Pinpoint the cell where the given text exists, returning its (x, y) midpoint coordinate. 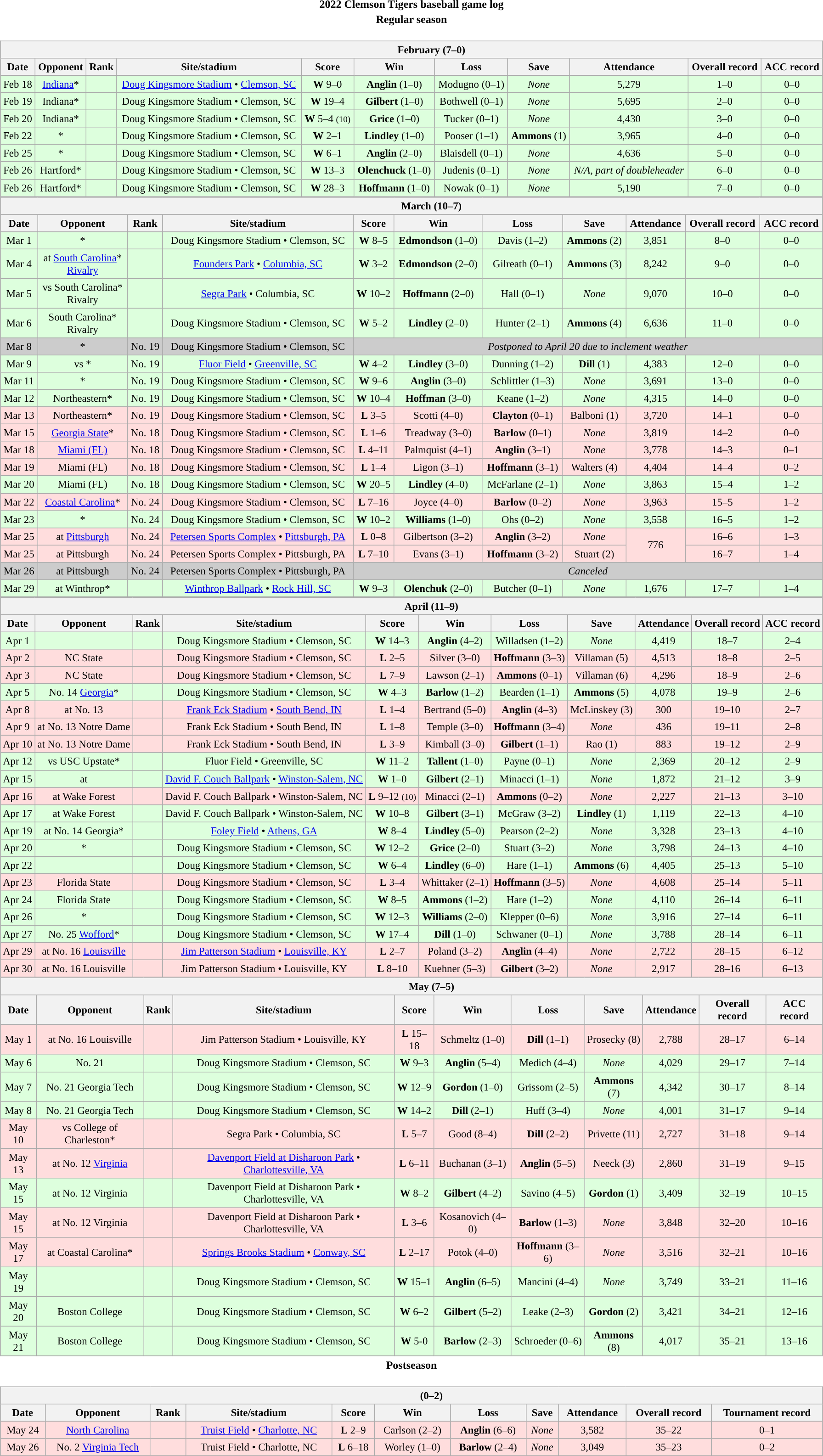
Mar 12 (19, 398)
L 9–12 (10) (392, 796)
Minacci (2–1) (455, 796)
Treadway (3–0) (438, 433)
Apr 30 (17, 969)
W 10–8 (392, 813)
6–0 (725, 170)
Anglin (6–5) (473, 1282)
Walters (4) (594, 467)
Mar 13 (19, 416)
L 3–6 (414, 1222)
15–4 (722, 484)
Pooser (1–1) (471, 136)
Ammons (2) (594, 240)
W 17–4 (392, 934)
Ammons (7) (614, 1086)
Williams (1–0) (438, 519)
Prosecky (8) (614, 1040)
Clayton (0–1) (523, 416)
Mar 9 (19, 364)
Privette (11) (614, 1133)
4,296 (663, 675)
Barlow (1–2) (455, 692)
7–14 (795, 1063)
Villaman (6) (602, 675)
Apr 1 (17, 641)
Gilbert (2–1) (455, 779)
4,608 (663, 883)
No. 21 (90, 1063)
Edmondson (2–0) (438, 264)
Anglin (5–5) (548, 1164)
W 28–3 (327, 188)
3,916 (663, 917)
W 6–4 (392, 865)
6–14 (795, 1040)
Grissom (2–5) (548, 1086)
10–15 (795, 1193)
L 2–17 (414, 1253)
3,328 (663, 831)
Mancini (4–4) (548, 1282)
Medich (4–4) (548, 1063)
Schmeltz (1–0) (473, 1040)
W 12–9 (414, 1086)
Kosanovich (4–0) (473, 1222)
8–14 (795, 1086)
Olenchuck (1–0) (394, 170)
W 10–4 (373, 398)
7–0 (725, 188)
Gilbert (3–2) (529, 969)
W 20–5 (373, 484)
Klepper (0–6) (529, 917)
Mar 20 (19, 484)
May 26 (23, 1447)
883 (663, 744)
19–9 (727, 692)
Gilbert (1–0) (394, 101)
436 (663, 727)
Apr 19 (17, 831)
Nowak (0–1) (471, 188)
34–21 (733, 1311)
Huff (3–4) (548, 1110)
Olenchuk (2–0) (438, 588)
Apr 16 (17, 796)
Apr 15 (17, 779)
18–7 (727, 641)
11–0 (722, 323)
25–14 (727, 883)
8,242 (656, 264)
L 3–4 (392, 883)
Apr 23 (17, 883)
2,917 (663, 969)
Palmquist (4–1) (438, 450)
24–13 (727, 848)
3,749 (671, 1282)
Poland (3–2) (455, 951)
14–0 (722, 398)
L 2–5 (392, 658)
Balboni (1) (594, 416)
W 5–4 (10) (327, 119)
Mar 5 (19, 293)
4,430 (629, 119)
April (11–9) (411, 606)
Barlow (1–3) (548, 1222)
Dill (1–0) (455, 934)
May 17 (18, 1253)
at Winthrop* (83, 588)
May 20 (18, 1311)
Lindley (3–0) (438, 364)
L 7–10 (373, 554)
vs College of Charleston* (90, 1133)
4–0 (725, 136)
Tournament record (767, 1413)
Modugno (0–1) (471, 84)
3,778 (656, 450)
at No. 13 (84, 710)
McGraw (3–2) (529, 813)
14–3 (722, 450)
3,720 (656, 416)
4,636 (629, 153)
2,860 (671, 1164)
Tallent (1–0) (455, 761)
2,369 (663, 761)
Keane (1–2) (523, 398)
Anglin (3–0) (438, 381)
N/A, part of doubleheader (629, 170)
4,001 (671, 1110)
3,965 (629, 136)
3,409 (671, 1193)
Blaisdell (0–1) (471, 153)
at Coastal Carolina* (90, 1253)
6–13 (793, 969)
6–12 (793, 951)
Apr 3 (17, 675)
3,848 (671, 1222)
W 3–2 (373, 264)
Lindley (2–0) (438, 323)
Grice (1–0) (394, 119)
L 0–8 (373, 536)
W 8–4 (392, 831)
3,863 (656, 484)
McLinskey (3) (602, 710)
Apr 24 (17, 899)
L 5–7 (414, 1133)
L 3–9 (392, 744)
13–0 (722, 381)
Schlittler (1–3) (523, 381)
Kuehner (5–3) (455, 969)
1,676 (656, 588)
Mar 29 (19, 588)
32–21 (733, 1253)
Georgia State* (83, 433)
Barlow (0–2) (523, 502)
Butcher (0–1) (523, 588)
Hoffmann (3–3) (529, 658)
22–13 (727, 813)
Bertrand (5–0) (455, 710)
Lindley (5–0) (455, 831)
Rao (1) (602, 744)
Payne (0–1) (529, 761)
Dill (2–2) (548, 1133)
Mar 15 (19, 433)
Barlow (0–1) (523, 433)
Minacci (1–1) (529, 779)
12–16 (795, 1311)
May 1 (18, 1040)
2,722 (663, 951)
1–0 (725, 84)
14–4 (722, 467)
Ohs (0–2) (523, 519)
Lindley (1) (602, 813)
No. 14 Georgia* (84, 692)
29–17 (733, 1063)
16–5 (722, 519)
Gordon (1) (614, 1193)
Springs Brooks Stadium • Conway, SC (284, 1253)
Worley (1–0) (412, 1447)
9–15 (795, 1164)
Carlson (2–2) (412, 1430)
1,872 (663, 779)
Mar 4 (19, 264)
May 24 (23, 1430)
Barlow (2–3) (473, 1341)
May 19 (18, 1282)
No. 2 Virginia Tech (97, 1447)
vs * (83, 364)
Lawson (2–1) (455, 675)
Ammons (6) (602, 865)
Hall (0–1) (523, 293)
28–15 (727, 951)
Hoffmann (3–1) (523, 467)
13–16 (795, 1341)
Apr 2 (17, 658)
W 6–1 (327, 153)
5–0 (725, 153)
Foley Field • Athens, GA (264, 831)
Williams (2–0) (455, 917)
Ligon (3–1) (438, 467)
2–4 (793, 641)
Good (8–4) (473, 1133)
W 8–2 (414, 1193)
Temple (3–0) (455, 727)
Hunter (2–1) (523, 323)
Evans (3–1) (438, 554)
Canceled (588, 571)
Anglin (2–0) (394, 153)
Mar 1 (19, 240)
30–17 (733, 1086)
Apr 20 (17, 848)
2,227 (663, 796)
5–10 (793, 865)
11–16 (795, 1282)
Hoffmann (3–5) (529, 883)
Apr 8 (17, 710)
Mar 23 (19, 519)
17–7 (722, 588)
May 21 (18, 1341)
Ammons (1) (539, 136)
Gilbert (4–2) (473, 1193)
Anglin (4–4) (529, 951)
Hare (1–2) (529, 899)
May (7–5) (411, 987)
L 6–18 (354, 1447)
Schwaner (0–1) (529, 934)
5,695 (629, 101)
776 (656, 545)
(0–2) (411, 1395)
Judenis (0–1) (471, 170)
2,788 (671, 1040)
Tucker (0–1) (471, 119)
35–21 (733, 1341)
32–20 (733, 1222)
W 4–3 (392, 692)
28–16 (727, 969)
Villaman (5) (602, 658)
26–14 (727, 899)
Apr 9 (17, 727)
4,513 (663, 658)
12–0 (722, 364)
Mar 26 (19, 571)
5–11 (793, 883)
4,342 (671, 1086)
Hoffmann (1–0) (394, 188)
Willadsen (1–2) (529, 641)
16–7 (722, 554)
2–7 (793, 710)
South Carolina*Rivalry (83, 323)
3,421 (671, 1311)
19–10 (727, 710)
No. 25 Wofford* (84, 934)
1–3 (791, 536)
2–5 (793, 658)
300 (663, 710)
W 11–2 (392, 761)
Silver (3–0) (455, 658)
Founders Park • Columbia, SC (258, 264)
at (84, 779)
W 15–1 (414, 1282)
Lindley (4–0) (438, 484)
Ammons (4) (594, 323)
35–23 (669, 1447)
Pearson (2–2) (529, 831)
W 2–1 (327, 136)
Ammons (1–2) (455, 899)
Dunning (1–2) (523, 364)
Ammons (3) (594, 264)
18–8 (727, 658)
L 2–7 (392, 951)
4,383 (656, 364)
9,070 (656, 293)
3–9 (793, 779)
8–0 (722, 240)
March (10–7) (411, 206)
4,405 (663, 865)
19–11 (727, 727)
May 6 (18, 1063)
Barlow (2–4) (488, 1447)
Dill (2–1) (473, 1110)
3,851 (656, 240)
3–0 (725, 119)
31–17 (733, 1110)
Joyce (4–0) (438, 502)
Bothwell (0–1) (471, 101)
6,636 (656, 323)
3,558 (656, 519)
3,798 (663, 848)
32–19 (733, 1193)
Apr 10 (17, 744)
25–13 (727, 865)
W 19–4 (327, 101)
Lindley (6–0) (455, 865)
W 5-0 (414, 1341)
21–12 (727, 779)
14–2 (722, 433)
4,029 (671, 1063)
4,017 (671, 1341)
Buchanan (3–1) (473, 1164)
Mar 22 (19, 502)
W 5–2 (373, 323)
Ammons (0–2) (529, 796)
Apr 22 (17, 865)
L 15–18 (414, 1040)
Savino (4–5) (548, 1193)
North Carolina (97, 1430)
W 14–2 (414, 1110)
21–13 (727, 796)
31–18 (733, 1133)
27–14 (727, 917)
L 1–6 (373, 433)
Gilbert (5–2) (473, 1311)
31–19 (733, 1164)
Ammons (5) (602, 692)
vs South Carolina*Rivalry (83, 293)
Hare (1–1) (529, 865)
23–13 (727, 831)
Ammons (8) (614, 1341)
33–21 (733, 1282)
Feb 19 (18, 101)
2,727 (671, 1133)
35–22 (669, 1430)
14–1 (722, 416)
Anglin (3–1) (523, 450)
February (7–0) (411, 50)
19–12 (727, 744)
W 12–2 (392, 848)
Feb 22 (18, 136)
Winthrop Ballpark • Rock Hill, SC (258, 588)
Grice (2–0) (455, 848)
28–14 (727, 934)
4,110 (663, 899)
Anglin (3–2) (523, 536)
L 3–5 (373, 416)
Gilreath (0–1) (523, 264)
3,691 (656, 381)
Apr 5 (17, 692)
15–5 (722, 502)
Gilbertson (3–2) (438, 536)
Anglin (6–6) (488, 1430)
McFarlane (2–1) (523, 484)
3,582 (592, 1430)
Leake (2–3) (548, 1311)
Neeck (3) (614, 1164)
Hoffmann (3–2) (523, 554)
Stuart (2) (594, 554)
20–12 (727, 761)
L 8–10 (392, 969)
Feb 25 (18, 153)
3,788 (663, 934)
Ammons (0–1) (529, 675)
5,279 (629, 84)
Apr 17 (17, 813)
Dill (1) (594, 364)
Postponed to April 20 due to inclement weather (588, 347)
W 6–2 (414, 1311)
Anglin (1–0) (394, 84)
Whittaker (2–1) (455, 883)
Potok (4–0) (473, 1253)
L 1–8 (392, 727)
Gilbert (3–1) (455, 813)
L 7–9 (392, 675)
5,190 (629, 188)
Anglin (5–4) (473, 1063)
L 7–16 (373, 502)
Schroeder (0–6) (548, 1341)
Kimball (3–0) (455, 744)
W 12–3 (392, 917)
Mar 19 (19, 467)
Apr 26 (17, 917)
Gilbert (1–1) (529, 744)
3,516 (671, 1253)
W 1–0 (392, 779)
Anglin (4–3) (529, 710)
4,404 (656, 467)
16–6 (722, 536)
Edmondson (1–0) (438, 240)
Stuart (3–2) (529, 848)
W 9–6 (373, 381)
Mar 8 (19, 347)
May 8 (18, 1110)
Scotti (4–0) (438, 416)
18–9 (727, 675)
1,119 (663, 813)
3,819 (656, 433)
Coastal Carolina* (83, 502)
vs USC Upstate* (84, 761)
L 2–9 (354, 1430)
Lindley (1–0) (394, 136)
at No. 14 Georgia* (84, 831)
Mar 11 (19, 381)
28–17 (733, 1040)
at South Carolina*Rivalry (83, 264)
3–10 (793, 796)
W 9–0 (327, 84)
W 13–3 (327, 170)
L 6–11 (414, 1164)
Apr 12 (17, 761)
Hoffmann (3–6) (548, 1253)
2–0 (725, 101)
Davis (1–2) (523, 240)
Hoffmann (2–0) (438, 293)
Apr 29 (17, 951)
3,963 (656, 502)
10–0 (722, 293)
May 7 (18, 1086)
Gordon (1–0) (473, 1086)
Feb 20 (18, 119)
W 4–2 (373, 364)
9–0 (722, 264)
Hoffmann (3–4) (529, 727)
4,315 (656, 398)
4,078 (663, 692)
Anglin (4–2) (455, 641)
Apr 27 (17, 934)
Hoffman (3–0) (438, 398)
2–8 (793, 727)
Mar 18 (19, 450)
3,049 (592, 1447)
4,419 (663, 641)
Gordon (2) (614, 1311)
Feb 18 (18, 84)
Mar 6 (19, 323)
May 13 (18, 1164)
May 10 (18, 1133)
Dill (1–1) (548, 1040)
L 4–11 (373, 450)
Bearden (1–1) (529, 692)
W 14–3 (392, 641)
